From the cell containing the given text, extract its center point as (x, y) coordinate. 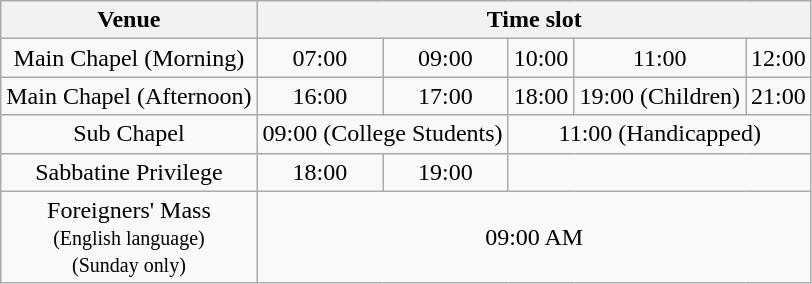
17:00 (446, 96)
Sub Chapel (129, 134)
16:00 (320, 96)
12:00 (779, 58)
09:00 (College Students) (382, 134)
07:00 (320, 58)
Sabbatine Privilege (129, 172)
11:00 (660, 58)
21:00 (779, 96)
10:00 (541, 58)
19:00 (Children) (660, 96)
09:00 (446, 58)
Time slot (534, 20)
11:00 (Handicapped) (660, 134)
19:00 (446, 172)
Main Chapel (Afternoon) (129, 96)
Foreigners' Mass (English language) (Sunday only) (129, 237)
09:00 AM (534, 237)
Main Chapel (Morning) (129, 58)
Venue (129, 20)
